Output the [x, y] coordinate of the center of the cell containing the given text.  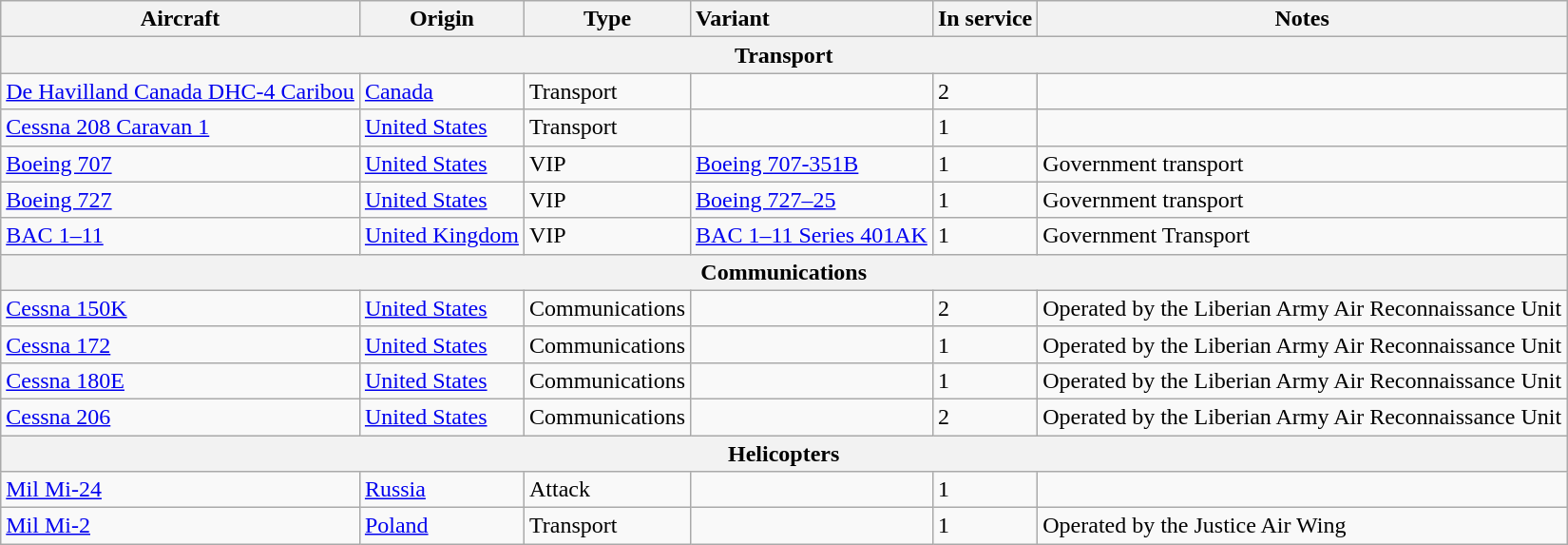
Boeing 707-351B [812, 164]
Variant [812, 19]
Cessna 206 [181, 417]
Cessna 172 [181, 344]
Operated by the Justice Air Wing [1302, 526]
Cessna 180E [181, 380]
BAC 1–11 Series 401AK [812, 236]
Aircraft [181, 19]
Mil Mi-24 [181, 490]
Government Transport [1302, 236]
Canada [441, 91]
Mil Mi-2 [181, 526]
BAC 1–11 [181, 236]
Boeing 707 [181, 164]
Boeing 727–25 [812, 200]
United Kingdom [441, 236]
In service [985, 19]
Attack [606, 490]
Cessna 150K [181, 308]
Origin [441, 19]
Poland [441, 526]
Type [606, 19]
Notes [1302, 19]
Russia [441, 490]
Helicopters [784, 454]
Boeing 727 [181, 200]
Cessna 208 Caravan 1 [181, 127]
De Havilland Canada DHC-4 Caribou [181, 91]
